Detect which cell encompasses the target text, then output its (x, y) center coordinate. 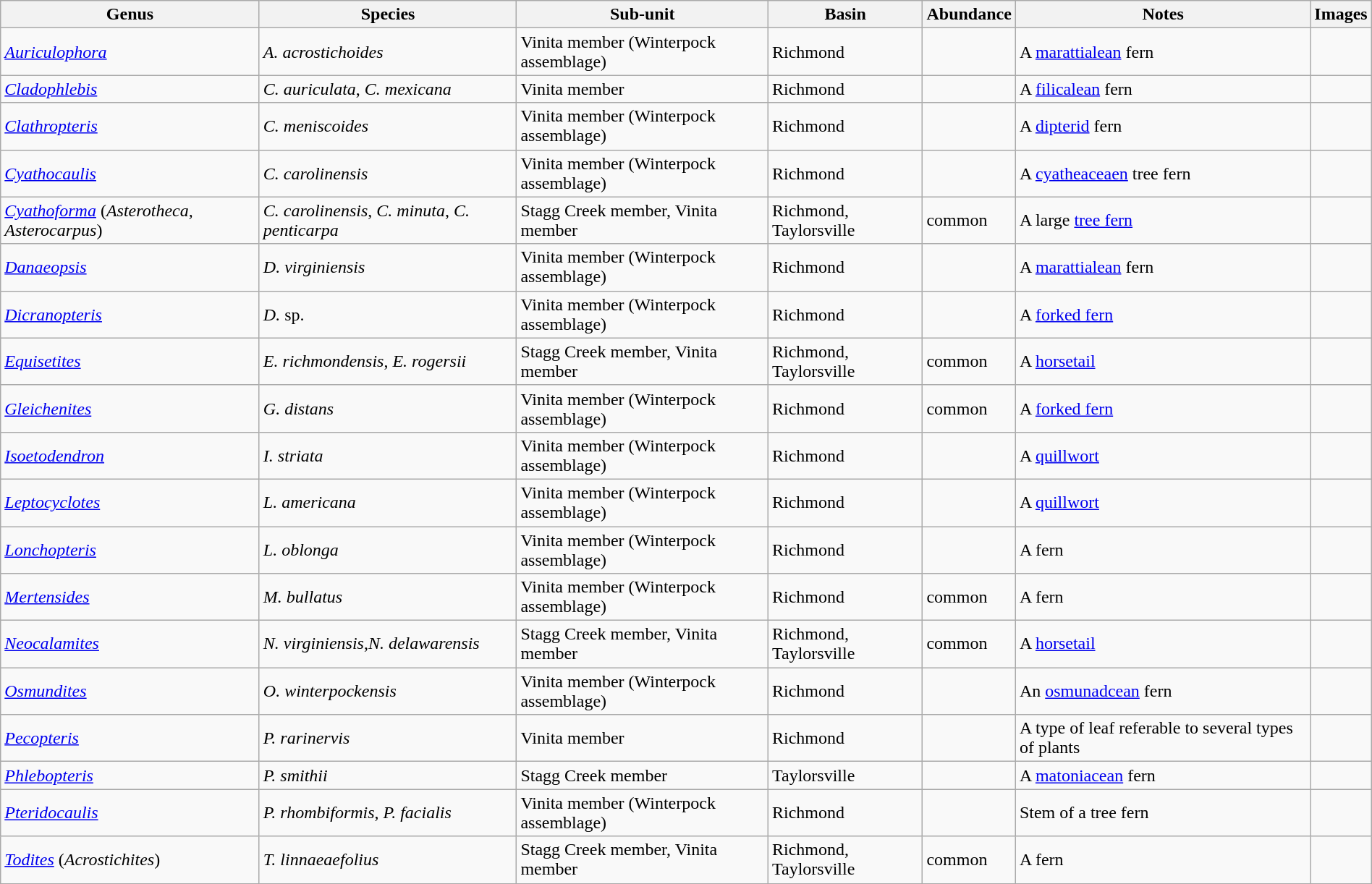
C. carolinensis, C. minuta, C. penticarpa (388, 220)
Leptocyclotes (130, 502)
Dicranopteris (130, 314)
Pteridocaulis (130, 813)
Abundance (969, 14)
A. acrostichoides (388, 52)
E. richmondensis, E. rogersii (388, 362)
Cyathocaulis (130, 174)
Notes (1162, 14)
D. virginiensis (388, 268)
A filicalean fern (1162, 89)
Mertensides (130, 598)
Cyathoforma (Asterotheca, Asterocarpus) (130, 220)
Lonchopteris (130, 550)
Neocalamites (130, 644)
P. smithii (388, 775)
Gleichenites (130, 408)
I. striata (388, 456)
G. distans (388, 408)
Danaeopsis (130, 268)
Equisetites (130, 362)
D. sp. (388, 314)
C. auriculata, C. mexicana (388, 89)
Phlebopteris (130, 775)
Basin (845, 14)
Isoetodendron (130, 456)
Species (388, 14)
Auriculophora (130, 52)
Clathropteris (130, 126)
Pecopteris (130, 738)
Taylorsville (845, 775)
N. virginiensis,N. delawarensis (388, 644)
A type of leaf referable to several types of plants (1162, 738)
L. americana (388, 502)
Todites (Acrostichites) (130, 859)
Stagg Creek member (643, 775)
A matoniacean fern (1162, 775)
A large tree fern (1162, 220)
M. bullatus (388, 598)
T. linnaeaefolius (388, 859)
C. meniscoides (388, 126)
C. carolinensis (388, 174)
P. rarinervis (388, 738)
Images (1341, 14)
Stem of a tree fern (1162, 813)
P. rhombiformis, P. facialis (388, 813)
A dipterid fern (1162, 126)
A cyatheaceaen tree fern (1162, 174)
Genus (130, 14)
O. winterpockensis (388, 692)
L. oblonga (388, 550)
Cladophlebis (130, 89)
An osmunadcean fern (1162, 692)
Sub-unit (643, 14)
Osmundites (130, 692)
